Find where the given text appears and provide that cell's center as [x, y] coordinate. 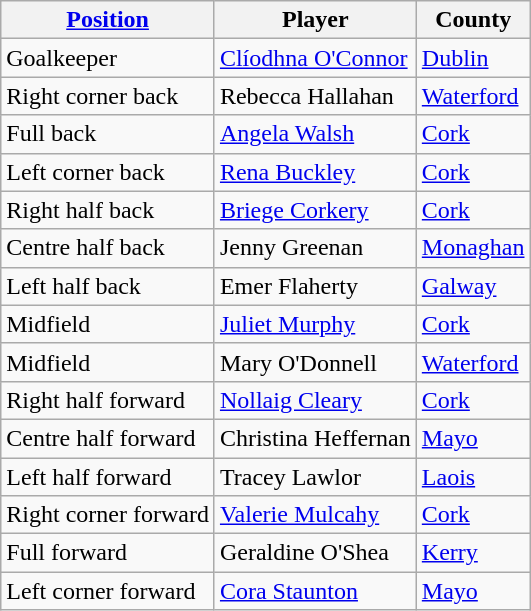
Kerry [473, 553]
Galway [473, 286]
Jenny Greenan [315, 248]
Angela Walsh [315, 134]
Mary O'Donnell [315, 362]
Left corner forward [108, 591]
Centre half forward [108, 438]
Right corner back [108, 96]
Briege Corkery [315, 210]
Christina Heffernan [315, 438]
Monaghan [473, 248]
Goalkeeper [108, 58]
Emer Flaherty [315, 286]
Player [315, 20]
Right corner forward [108, 515]
Centre half back [108, 248]
Position [108, 20]
Laois [473, 477]
Dublin [473, 58]
Left half forward [108, 477]
Nollaig Cleary [315, 400]
Left half back [108, 286]
Left corner back [108, 172]
Geraldine O'Shea [315, 553]
Valerie Mulcahy [315, 515]
County [473, 20]
Tracey Lawlor [315, 477]
Cora Staunton [315, 591]
Rebecca Hallahan [315, 96]
Full back [108, 134]
Juliet Murphy [315, 324]
Clíodhna O'Connor [315, 58]
Full forward [108, 553]
Right half back [108, 210]
Rena Buckley [315, 172]
Right half forward [108, 400]
